Find where the given text appears and provide that cell's center as (X, Y) coordinate. 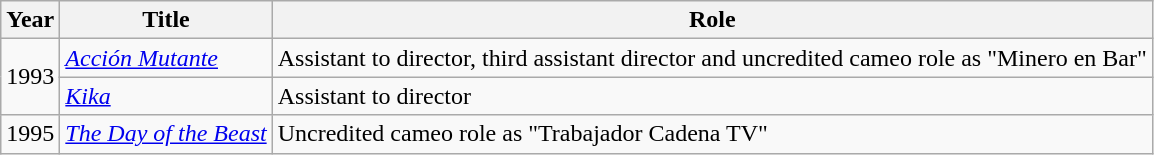
1993 (30, 77)
The Day of the Beast (166, 134)
Assistant to director, third assistant director and uncredited cameo role as "Minero en Bar" (712, 58)
1995 (30, 134)
Year (30, 20)
Uncredited cameo role as "Trabajador Cadena TV" (712, 134)
Title (166, 20)
Acción Mutante (166, 58)
Kika (166, 96)
Role (712, 20)
Assistant to director (712, 96)
